Scan for the cell matching the given text and deliver its [x, y] coordinate at center. 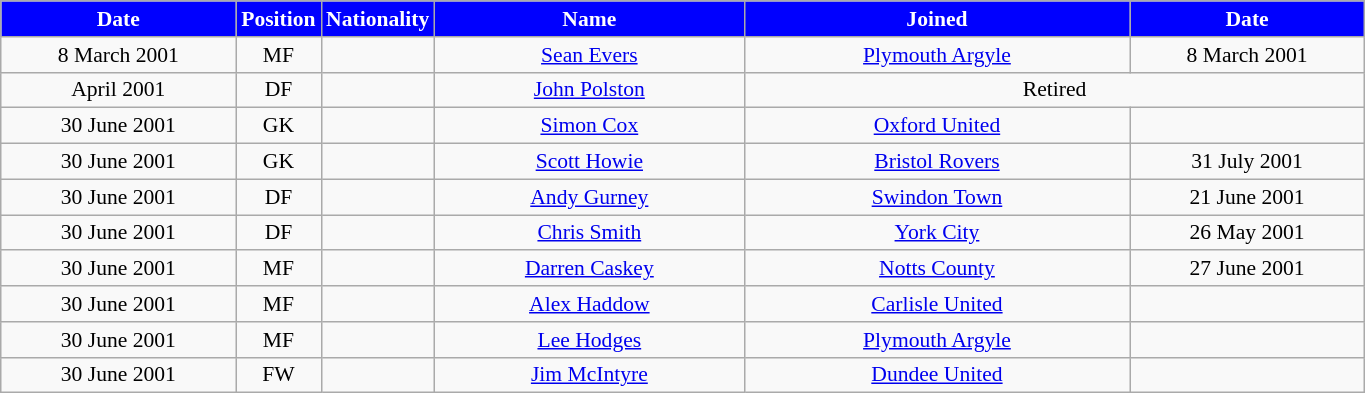
FW [278, 375]
Oxford United [936, 126]
Alex Haddow [589, 304]
York City [936, 233]
27 June 2001 [1248, 269]
Carlisle United [936, 304]
Chris Smith [589, 233]
Lee Hodges [589, 340]
Joined [936, 19]
Swindon Town [936, 197]
Dundee United [936, 375]
Scott Howie [589, 162]
Andy Gurney [589, 197]
Nationality [378, 19]
April 2001 [118, 90]
Sean Evers [589, 55]
Position [278, 19]
Name [589, 19]
Darren Caskey [589, 269]
Simon Cox [589, 126]
31 July 2001 [1248, 162]
Retired [1054, 90]
Notts County [936, 269]
26 May 2001 [1248, 233]
Bristol Rovers [936, 162]
John Polston [589, 90]
21 June 2001 [1248, 197]
Jim McIntyre [589, 375]
